Scan for the cell matching the given text and deliver its (X, Y) coordinate at center. 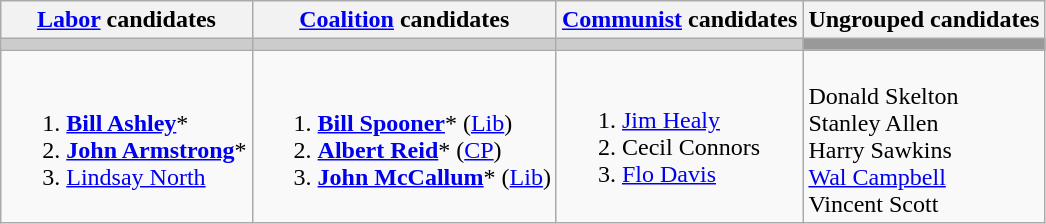
Bill Ashley*John Armstrong*Lindsay North (126, 136)
Bill Spooner* (Lib)Albert Reid* (CP)John McCallum* (Lib) (404, 136)
Jim HealyCecil ConnorsFlo Davis (679, 136)
Ungrouped candidates (924, 20)
Communist candidates (679, 20)
Labor candidates (126, 20)
Coalition candidates (404, 20)
Donald Skelton Stanley Allen Harry Sawkins Wal Campbell Vincent Scott (924, 136)
